Capture the cell that displays the provided text and extract its [X, Y] central coordinate. 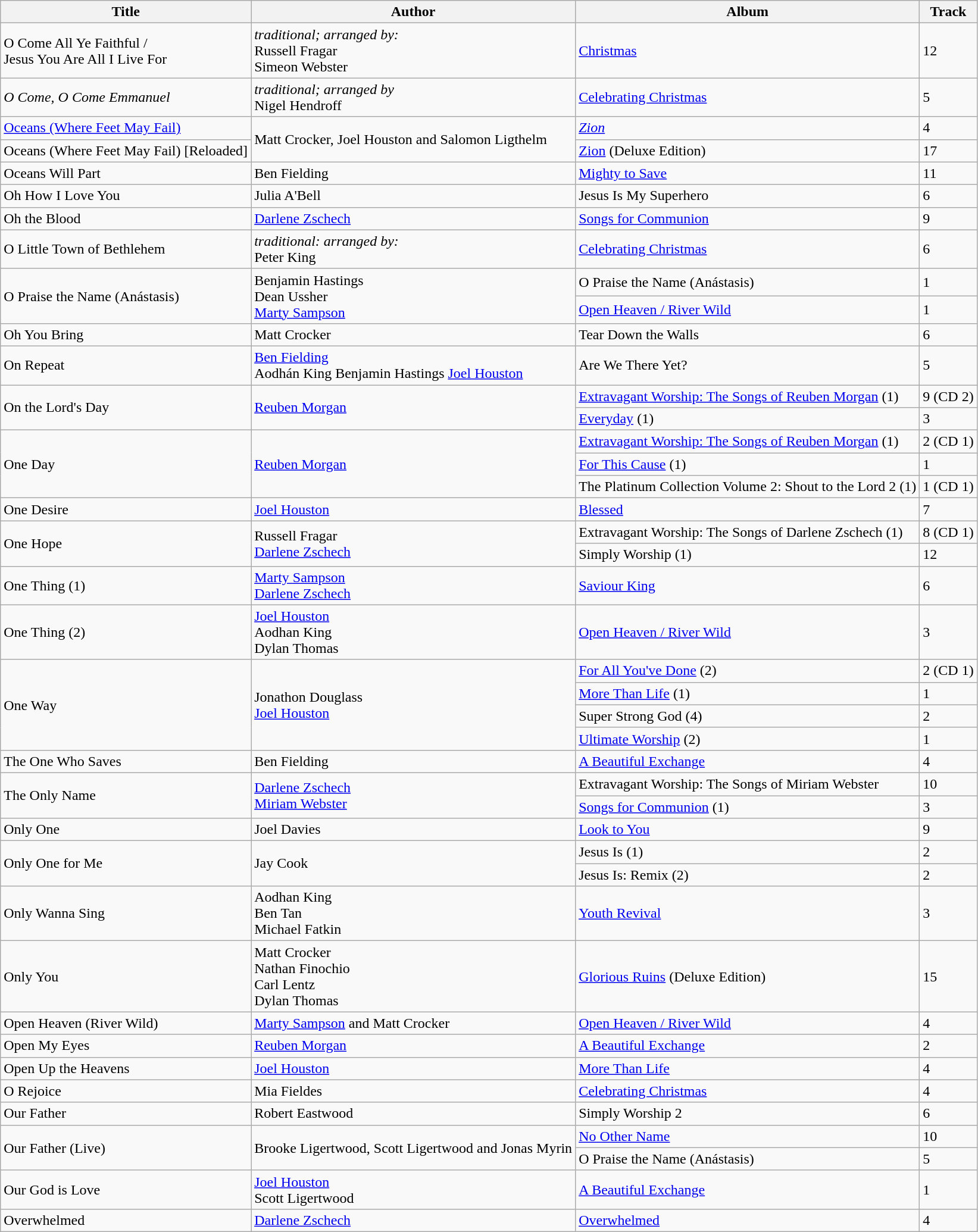
O Little Town of Bethlehem [126, 249]
1 (CD 1) [948, 487]
No Other Name [748, 1136]
Super Strong God (4) [748, 716]
Joel Davies [413, 830]
Oceans (Where Feet May Fail) [Reloaded] [126, 151]
The One Who Saves [126, 761]
Joel Houston Scott Ligertwood [413, 1189]
traditional; arranged by: Russell Fragar Simeon Webster [413, 51]
Jonathon Douglass Joel Houston [413, 705]
Darlene Zschech Miriam Webster [413, 795]
Are We There Yet? [748, 365]
11 [948, 173]
Title [126, 12]
Tear Down the Walls [748, 334]
The Only Name [126, 795]
Benjamin Hastings Dean Ussher Marty Sampson [413, 296]
Simply Worship 2 [748, 1114]
Ultimate Worship (2) [748, 739]
Oh You Bring [126, 334]
Zion (Deluxe Edition) [748, 151]
Oh the Blood [126, 218]
Look to You [748, 830]
Our God is Love [126, 1189]
Matt Crocker Nathan Finochio Carl Lentz Dylan Thomas [413, 976]
One Way [126, 705]
For All You've Done (2) [748, 671]
Ben FieldingAodhán King Benjamin Hastings Joel Houston [413, 365]
O Come All Ye Faithful / Jesus You Are All I Live For [126, 51]
9 (CD 2) [948, 396]
Extravagant Worship: The Songs of Darlene Zschech (1) [748, 532]
Oceans Will Part [126, 173]
Robert Eastwood [413, 1114]
Songs for Communion [748, 218]
traditional; arranged by Nigel Hendroff [413, 98]
One Day [126, 464]
Album [748, 12]
O Come, O Come Emmanuel [126, 98]
Marty Sampson and Matt Crocker [413, 1023]
Only You [126, 976]
17 [948, 151]
Simply Worship (1) [748, 555]
Everyday (1) [748, 419]
traditional: arranged by: Peter King [413, 249]
On Repeat [126, 365]
Jesus Is (1) [748, 852]
Our Father [126, 1114]
Author [413, 12]
15 [948, 976]
Track [948, 12]
Jesus Is My Superhero [748, 196]
Marty Sampson Darlene Zschech [413, 586]
Jay Cook [413, 864]
One Hope [126, 543]
Open My Eyes [126, 1046]
Aodhan King Ben Tan Michael Fatkin [413, 914]
Glorious Ruins (Deluxe Edition) [748, 976]
Russell Fragar Darlene Zschech [413, 543]
Oceans (Where Feet May Fail) [126, 128]
Julia A'Bell [413, 196]
Youth Revival [748, 914]
One Desire [126, 509]
One Thing (1) [126, 586]
Blessed [748, 509]
8 (CD 1) [948, 532]
Only Wanna Sing [126, 914]
Only One [126, 830]
The Platinum Collection Volume 2: Shout to the Lord 2 (1) [748, 487]
Saviour King [748, 586]
Matt Crocker [413, 334]
On the Lord's Day [126, 407]
For This Cause (1) [748, 464]
Only One for Me [126, 864]
Brooke Ligertwood, Scott Ligertwood and Jonas Myrin [413, 1147]
Mia Fieldes [413, 1091]
Christmas [748, 51]
Mighty to Save [748, 173]
Songs for Communion (1) [748, 806]
One Thing (2) [126, 632]
Matt Crocker, Joel Houston and Salomon Ligthelm [413, 139]
7 [948, 509]
More Than Life [748, 1068]
More Than Life (1) [748, 693]
Jesus Is: Remix (2) [748, 875]
Oh How I Love You [126, 196]
Our Father (Live) [126, 1147]
Extravagant Worship: The Songs of Miriam Webster [748, 784]
Open Heaven (River Wild) [126, 1023]
Joel Houston Aodhan King Dylan Thomas [413, 632]
O Rejoice [126, 1091]
Zion [748, 128]
Open Up the Heavens [126, 1068]
